Extract the (x, y) coordinate from the center of the cell holding the provided text.  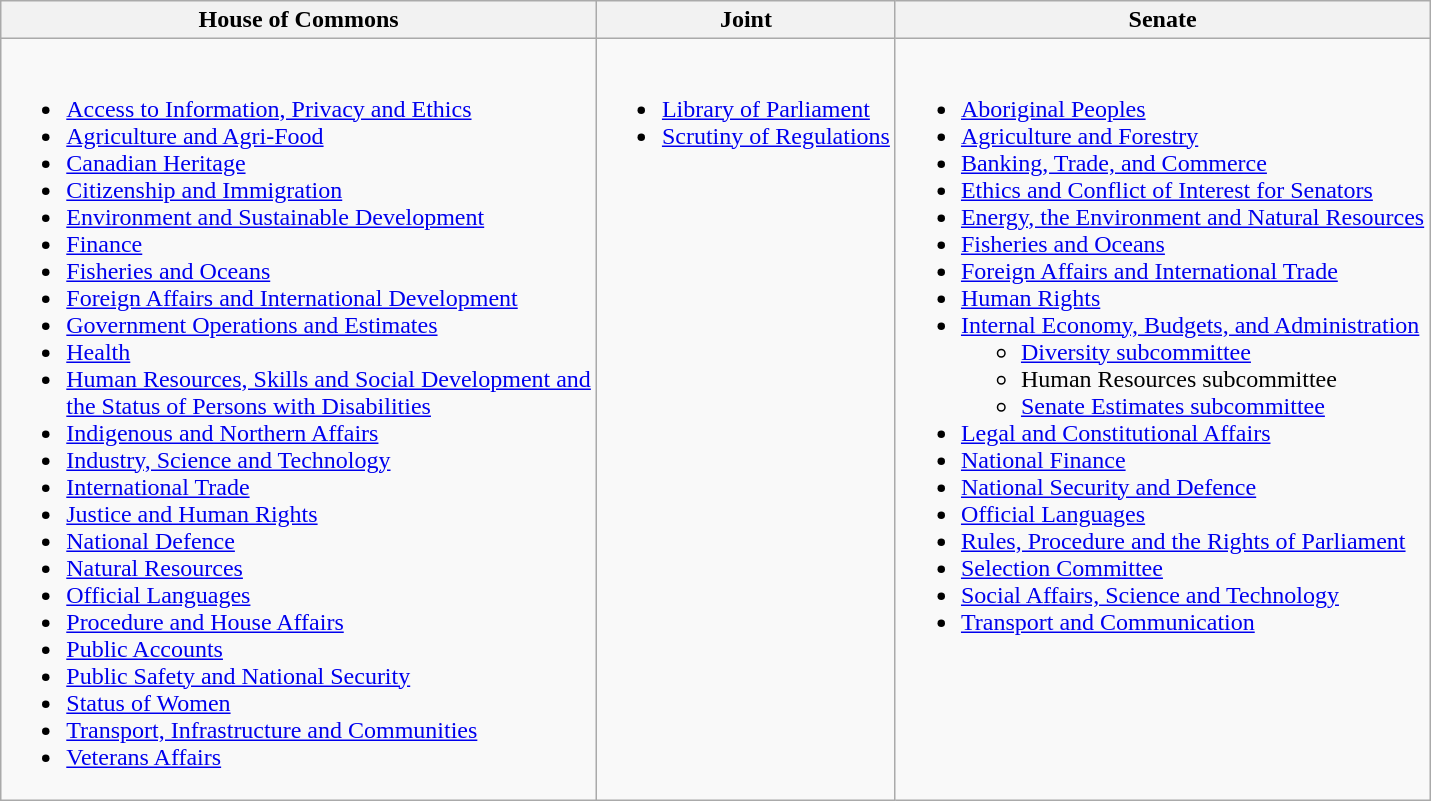
Senate (1162, 20)
House of Commons (299, 20)
Joint (746, 20)
Library of ParliamentScrutiny of Regulations (746, 420)
